From the cell containing the given text, extract its center point as [x, y] coordinate. 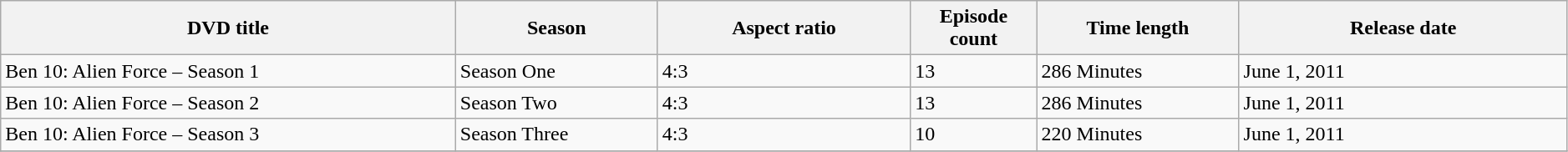
Aspect ratio [784, 28]
10 [974, 134]
Ben 10: Alien Force – Season 2 [229, 103]
Time length [1138, 28]
Ben 10: Alien Force – Season 1 [229, 71]
Season One [556, 71]
Season Two [556, 103]
Release date [1403, 28]
Season [556, 28]
Ben 10: Alien Force – Season 3 [229, 134]
DVD title [229, 28]
220 Minutes [1138, 134]
Episode count [974, 28]
Season Three [556, 134]
